Return [x, y] of the center of cell containing provided text 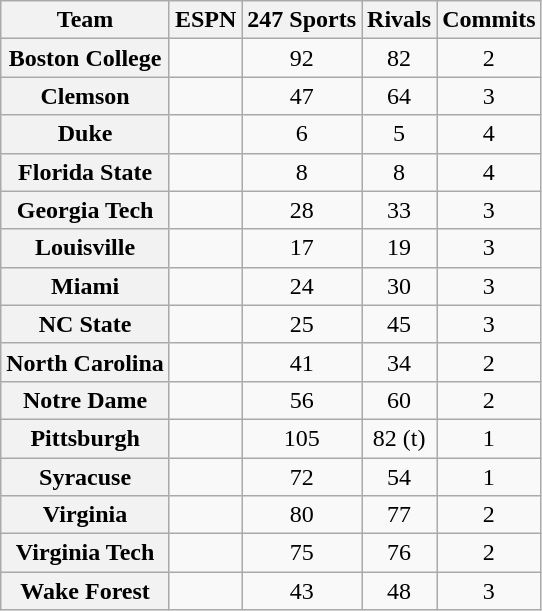
92 [302, 58]
Louisville [86, 248]
Rivals [400, 20]
North Carolina [86, 362]
64 [400, 96]
72 [302, 477]
Miami [86, 286]
41 [302, 362]
6 [302, 134]
82 [400, 58]
82 (t) [400, 438]
56 [302, 400]
45 [400, 324]
Virginia Tech [86, 553]
17 [302, 248]
80 [302, 515]
Virginia [86, 515]
Wake Forest [86, 591]
ESPN [205, 20]
Commits [489, 20]
Notre Dame [86, 400]
105 [302, 438]
77 [400, 515]
24 [302, 286]
75 [302, 553]
48 [400, 591]
30 [400, 286]
43 [302, 591]
Duke [86, 134]
47 [302, 96]
Team [86, 20]
Pittsburgh [86, 438]
34 [400, 362]
Syracuse [86, 477]
Georgia Tech [86, 210]
NC State [86, 324]
Florida State [86, 172]
19 [400, 248]
Clemson [86, 96]
25 [302, 324]
54 [400, 477]
28 [302, 210]
76 [400, 553]
33 [400, 210]
247 Sports [302, 20]
5 [400, 134]
Boston College [86, 58]
60 [400, 400]
